Output the (x, y) coordinate of the center of the cell containing the given text.  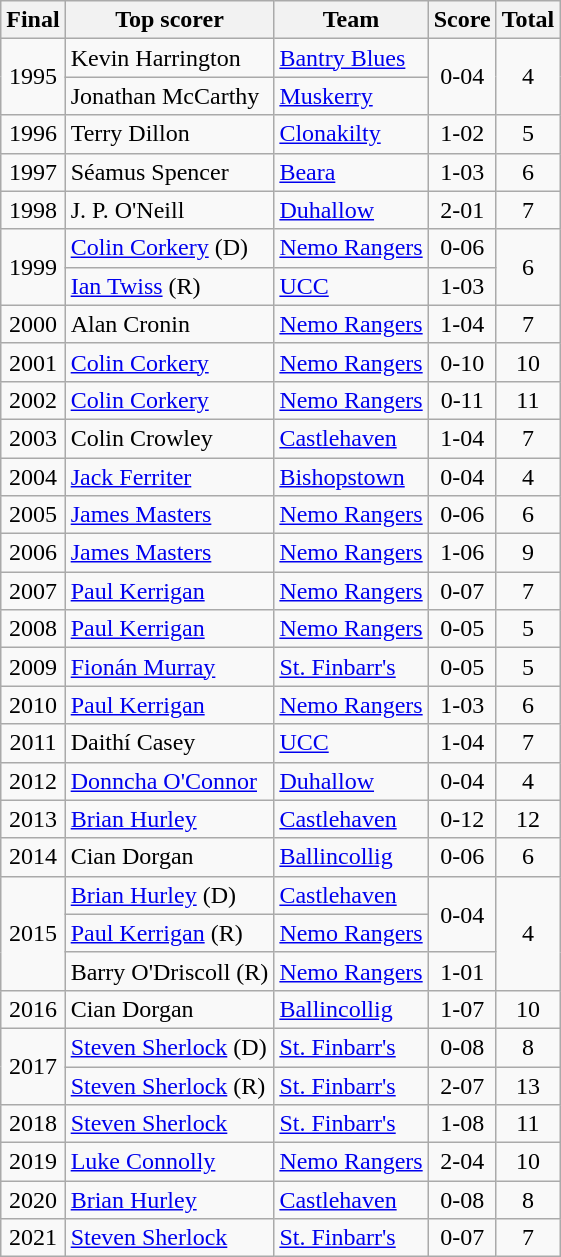
Kevin Harrington (170, 58)
Final (33, 20)
Steven Sherlock (D) (170, 1047)
Ian Twiss (R) (170, 286)
1999 (33, 267)
2018 (33, 1124)
Jack Ferriter (170, 477)
2-04 (462, 1162)
2006 (33, 553)
Jonathan McCarthy (170, 96)
2007 (33, 591)
Beara (351, 172)
2003 (33, 438)
Score (462, 20)
Terry Dillon (170, 134)
Daithí Casey (170, 743)
1997 (33, 172)
Donncha O'Connor (170, 781)
1-07 (462, 1009)
2001 (33, 362)
Bishopstown (351, 477)
2021 (33, 1238)
9 (528, 553)
1996 (33, 134)
2013 (33, 819)
2017 (33, 1066)
2005 (33, 515)
2011 (33, 743)
2012 (33, 781)
1-02 (462, 134)
Luke Connolly (170, 1162)
Colin Crowley (170, 438)
Séamus Spencer (170, 172)
Colin Corkery (D) (170, 248)
1998 (33, 210)
J. P. O'Neill (170, 210)
2000 (33, 324)
Team (351, 20)
1-01 (462, 971)
2008 (33, 629)
0-10 (462, 362)
2015 (33, 933)
0-11 (462, 400)
2010 (33, 705)
2004 (33, 477)
1-06 (462, 553)
1995 (33, 77)
2-01 (462, 210)
2016 (33, 1009)
Paul Kerrigan (R) (170, 933)
Alan Cronin (170, 324)
Steven Sherlock (R) (170, 1085)
1-08 (462, 1124)
Bantry Blues (351, 58)
Fionán Murray (170, 667)
0-12 (462, 819)
Total (528, 20)
13 (528, 1085)
2002 (33, 400)
2020 (33, 1200)
Clonakilty (351, 134)
2-07 (462, 1085)
2009 (33, 667)
Muskerry (351, 96)
12 (528, 819)
2014 (33, 857)
2019 (33, 1162)
Top scorer (170, 20)
Barry O'Driscoll (R) (170, 971)
Brian Hurley (D) (170, 895)
